Return [X, Y] of the center of cell containing provided text 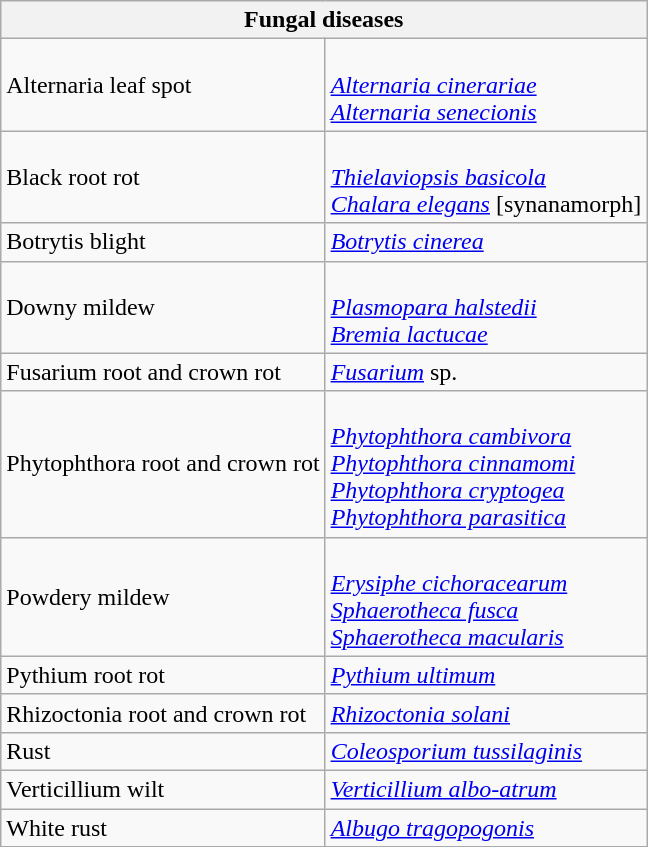
Plasmopara halstedii Bremia lactucae [486, 307]
Fusarium sp. [486, 372]
Thielaviopsis basicola Chalara elegans [synanamorph] [486, 177]
Downy mildew [163, 307]
Pythium ultimum [486, 675]
Pythium root rot [163, 675]
Black root rot [163, 177]
Erysiphe cichoracearum Sphaerotheca fusca Sphaerotheca macularis [486, 596]
Alternaria leaf spot [163, 85]
Fungal diseases [324, 20]
Phytophthora root and crown rot [163, 464]
Rhizoctonia root and crown rot [163, 713]
Botrytis cinerea [486, 242]
Botrytis blight [163, 242]
Alternaria cinerariae Alternaria senecionis [486, 85]
Albugo tragopogonis [486, 827]
Powdery mildew [163, 596]
White rust [163, 827]
Coleosporium tussilaginis [486, 751]
Rhizoctonia solani [486, 713]
Verticillium albo-atrum [486, 789]
Rust [163, 751]
Verticillium wilt [163, 789]
Phytophthora cambivora Phytophthora cinnamomi Phytophthora cryptogea Phytophthora parasitica [486, 464]
Fusarium root and crown rot [163, 372]
